Return [x, y] of the center of cell containing provided text 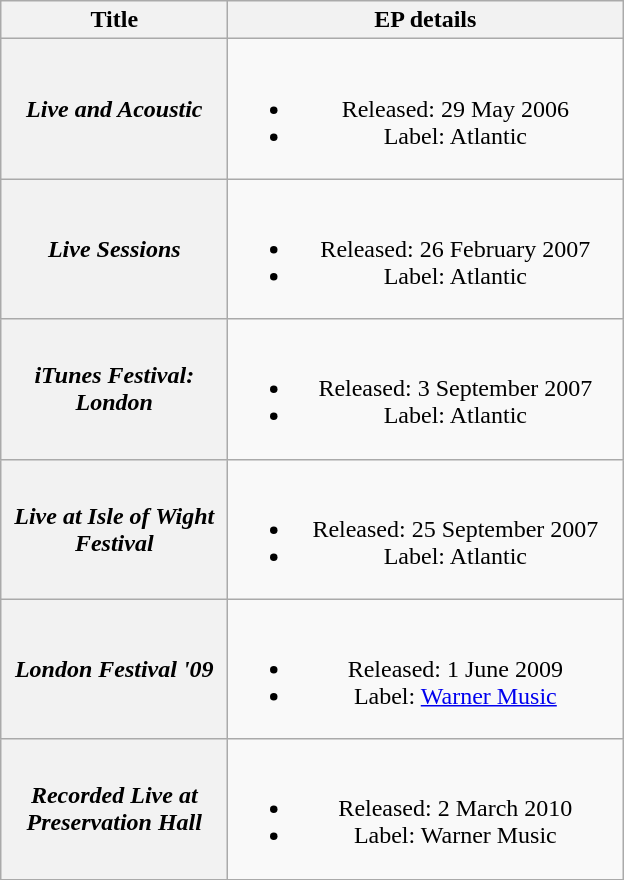
London Festival '09 [114, 669]
Title [114, 20]
Released: 25 September 2007Label: Atlantic [426, 529]
Live at Isle of Wight Festival [114, 529]
iTunes Festival: London [114, 389]
Released: 29 May 2006Label: Atlantic [426, 109]
Released: 26 February 2007Label: Atlantic [426, 249]
Recorded Live at Preservation Hall [114, 809]
Live Sessions [114, 249]
Released: 1 June 2009Label: Warner Music [426, 669]
Released: 3 September 2007Label: Atlantic [426, 389]
Released: 2 March 2010Label: Warner Music [426, 809]
Live and Acoustic [114, 109]
EP details [426, 20]
